Identify which cell holds the provided text, then report its (X, Y) central coordinate. 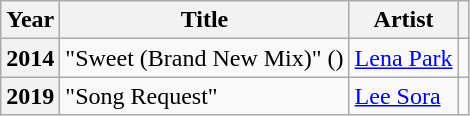
2014 (30, 58)
Year (30, 20)
2019 (30, 96)
"Sweet (Brand New Mix)" () (204, 58)
Artist (404, 20)
Lee Sora (404, 96)
Title (204, 20)
Lena Park (404, 58)
"Song Request" (204, 96)
